Return the (x, y) coordinate for the center point of the cell that contains the specified text.  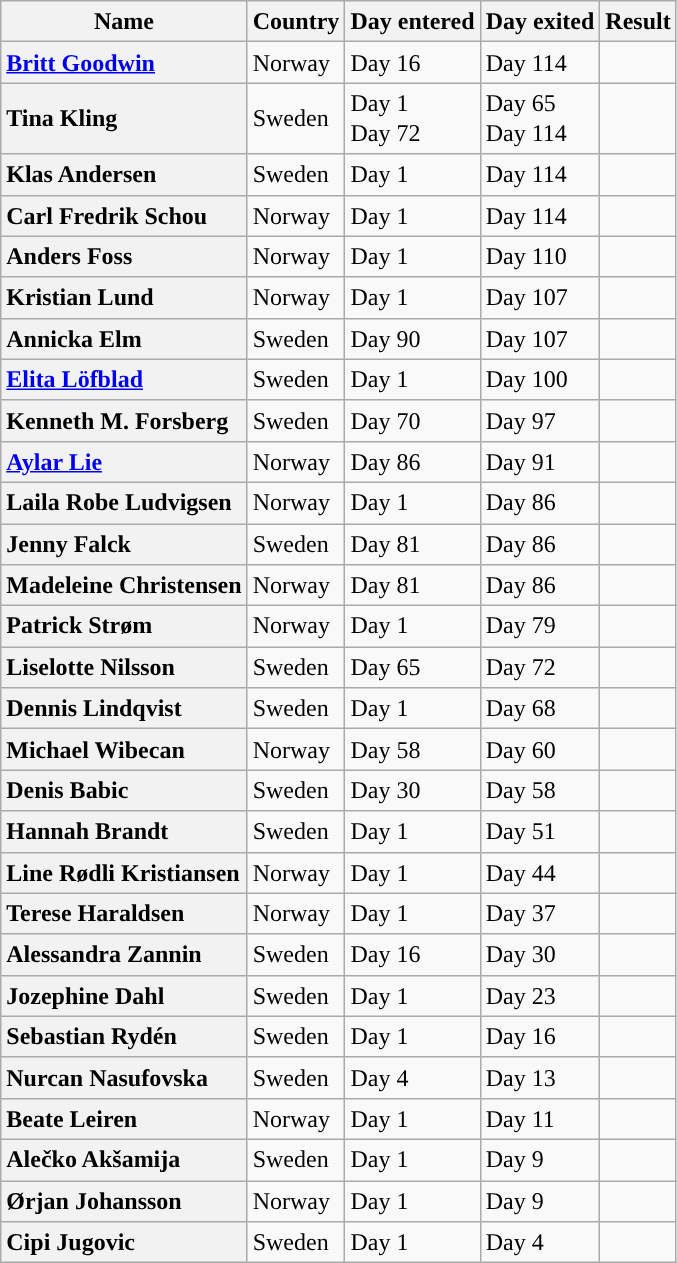
Kenneth M. Forsberg (124, 420)
Denis Babic (124, 790)
Patrick Strøm (124, 626)
Aylar Lie (124, 462)
Country (296, 22)
Beate Leiren (124, 1118)
Annicka Elm (124, 338)
Tina Kling (124, 118)
Kristian Lund (124, 298)
Day 110 (540, 256)
Terese Haraldsen (124, 914)
Day 70 (412, 420)
Dennis Lindqvist (124, 708)
Result (638, 22)
Hannah Brandt (124, 832)
Michael Wibecan (124, 750)
Jenny Falck (124, 544)
Day 1Day 72 (412, 118)
Sebastian Rydén (124, 1036)
Name (124, 22)
Day exited (540, 22)
Laila Robe Ludvigsen (124, 502)
Day 97 (540, 420)
Day 68 (540, 708)
Day 13 (540, 1078)
Day 100 (540, 380)
Day 72 (540, 668)
Jozephine Dahl (124, 996)
Day entered (412, 22)
Line Rødli Kristiansen (124, 872)
Carl Fredrik Schou (124, 216)
Day 65 (412, 668)
Day 37 (540, 914)
Nurcan Nasufovska (124, 1078)
Klas Andersen (124, 174)
Liselotte Nilsson (124, 668)
Day 11 (540, 1118)
Day 91 (540, 462)
Day 79 (540, 626)
Cipi Jugovic (124, 1242)
Day 60 (540, 750)
Day 23 (540, 996)
Day 44 (540, 872)
Day 65Day 114 (540, 118)
Elita Löfblad (124, 380)
Ørjan Johansson (124, 1200)
Britt Goodwin (124, 62)
Anders Foss (124, 256)
Alečko Akšamija (124, 1160)
Alessandra Zannin (124, 954)
Day 90 (412, 338)
Madeleine Christensen (124, 586)
Day 51 (540, 832)
